Pinpoint the cell where the given text exists, returning its (X, Y) midpoint coordinate. 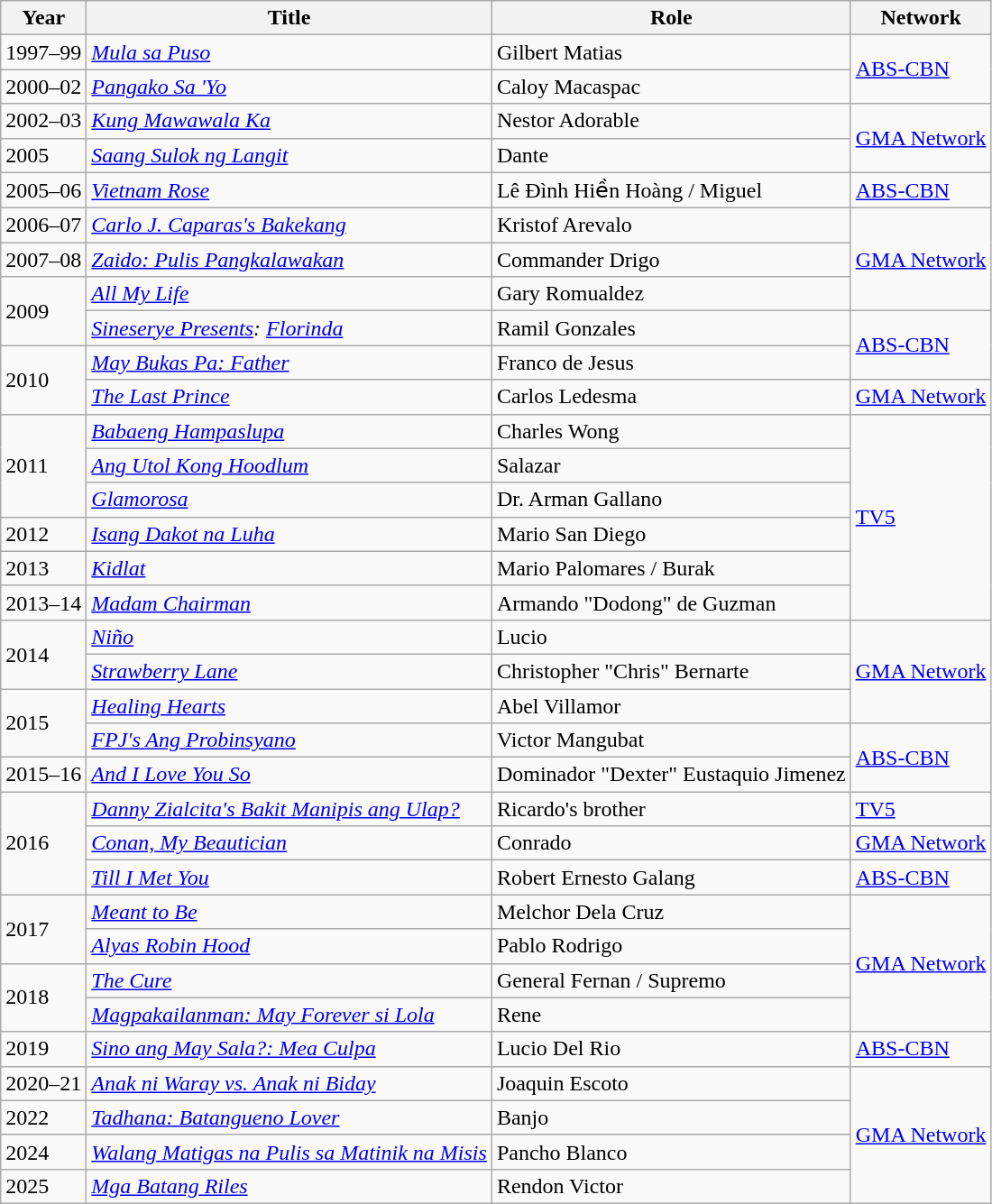
1997–99 (43, 52)
Mula sa Puso (289, 52)
Joaquin Escoto (671, 1083)
Walang Matigas na Pulis sa Matinik na Misis (289, 1152)
Tadhana: Batangueno Lover (289, 1117)
Saang Sulok ng Langit (289, 155)
Strawberry Lane (289, 671)
2015 (43, 723)
2020–21 (43, 1083)
Rene (671, 1015)
Dante (671, 155)
Healing Hearts (289, 706)
Mario Palomares / Burak (671, 568)
2013 (43, 568)
All My Life (289, 294)
Melchor Dela Cruz (671, 912)
FPJ's Ang Probinsyano (289, 740)
Conrado (671, 843)
Year (43, 18)
2015–16 (43, 775)
2000–02 (43, 87)
Niño (289, 637)
Gilbert Matias (671, 52)
Role (671, 18)
Lucio (671, 637)
2005 (43, 155)
Gary Romualdez (671, 294)
Zaido: Pulis Pangkalawakan (289, 260)
Carlos Ledesma (671, 397)
May Bukas Pa: Father (289, 363)
Kidlat (289, 568)
Dominador "Dexter" Eustaquio Jimenez (671, 775)
General Fernan / Supremo (671, 980)
2002–03 (43, 121)
Salazar (671, 465)
Isang Dakot na Luha (289, 534)
2013–14 (43, 602)
2010 (43, 380)
Magpakailanman: May Forever si Lola (289, 1015)
Ang Utol Kong Hoodlum (289, 465)
Network (921, 18)
Nestor Adorable (671, 121)
Anak ni Waray vs. Anak ni Biday (289, 1083)
Pancho Blanco (671, 1152)
Banjo (671, 1117)
Sino ang May Sala?: Mea Culpa (289, 1049)
Caloy Macaspac (671, 87)
2009 (43, 311)
2024 (43, 1152)
The Last Prince (289, 397)
Pangako Sa 'Yo (289, 87)
Alyas Robin Hood (289, 946)
Lê Đình Hiền Hoàng / Miguel (671, 190)
Madam Chairman (289, 602)
Charles Wong (671, 431)
Kristof Arevalo (671, 225)
Mario San Diego (671, 534)
Till I Met You (289, 878)
Pablo Rodrigo (671, 946)
2006–07 (43, 225)
Glamorosa (289, 500)
Commander Drigo (671, 260)
2011 (43, 465)
Robert Ernesto Galang (671, 878)
2007–08 (43, 260)
Christopher "Chris" Bernarte (671, 671)
2019 (43, 1049)
Franco de Jesus (671, 363)
2025 (43, 1186)
2005–06 (43, 190)
2022 (43, 1117)
Mga Batang Riles (289, 1186)
Armando "Dodong" de Guzman (671, 602)
Meant to Be (289, 912)
2014 (43, 654)
And I Love You So (289, 775)
Vietnam Rose (289, 190)
The Cure (289, 980)
Title (289, 18)
Dr. Arman Gallano (671, 500)
Ricardo's brother (671, 809)
Babaeng Hampaslupa (289, 431)
Abel Villamor (671, 706)
Kung Mawawala Ka (289, 121)
2012 (43, 534)
Rendon Victor (671, 1186)
Conan, My Beautician (289, 843)
2017 (43, 929)
Ramil Gonzales (671, 328)
Danny Zialcita's Bakit Manipis ang Ulap? (289, 809)
Sineserye Presents: Florinda (289, 328)
Victor Mangubat (671, 740)
Carlo J. Caparas's Bakekang (289, 225)
Lucio Del Rio (671, 1049)
2018 (43, 997)
2016 (43, 843)
